Pinpoint the cell where the given text exists, returning its [x, y] midpoint coordinate. 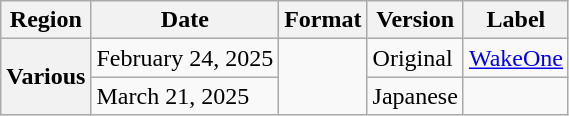
Version [415, 20]
Date [185, 20]
Region [46, 20]
Label [516, 20]
WakeOne [516, 58]
Original [415, 58]
Japanese [415, 96]
Format [323, 20]
March 21, 2025 [185, 96]
February 24, 2025 [185, 58]
Various [46, 77]
